For the text-containing cell, return its midpoint in [X, Y] coordinate format. 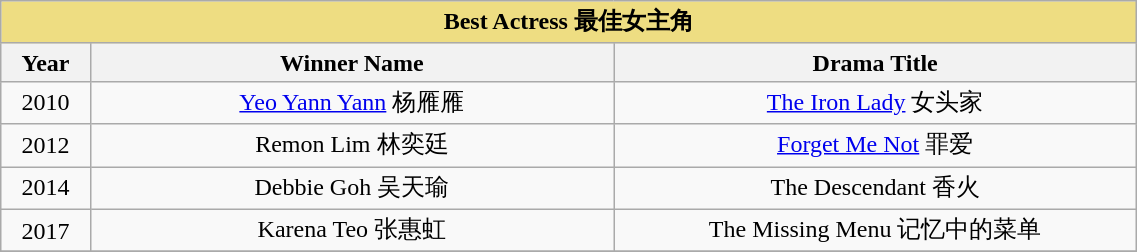
Forget Me Not 罪爱 [876, 146]
The Iron Lady 女头家 [876, 102]
2014 [46, 188]
Drama Title [876, 62]
Year [46, 62]
2012 [46, 146]
Karena Teo 张惠虹 [352, 230]
The Descendant 香火 [876, 188]
Winner Name [352, 62]
2017 [46, 230]
2010 [46, 102]
Debbie Goh 吴天瑜 [352, 188]
Remon Lim 林奕廷 [352, 146]
Best Actress 最佳女主角 [569, 22]
The Missing Menu 记忆中的菜单 [876, 230]
Yeo Yann Yann 杨雁雁 [352, 102]
